From the cell containing the given text, extract its center point as [X, Y] coordinate. 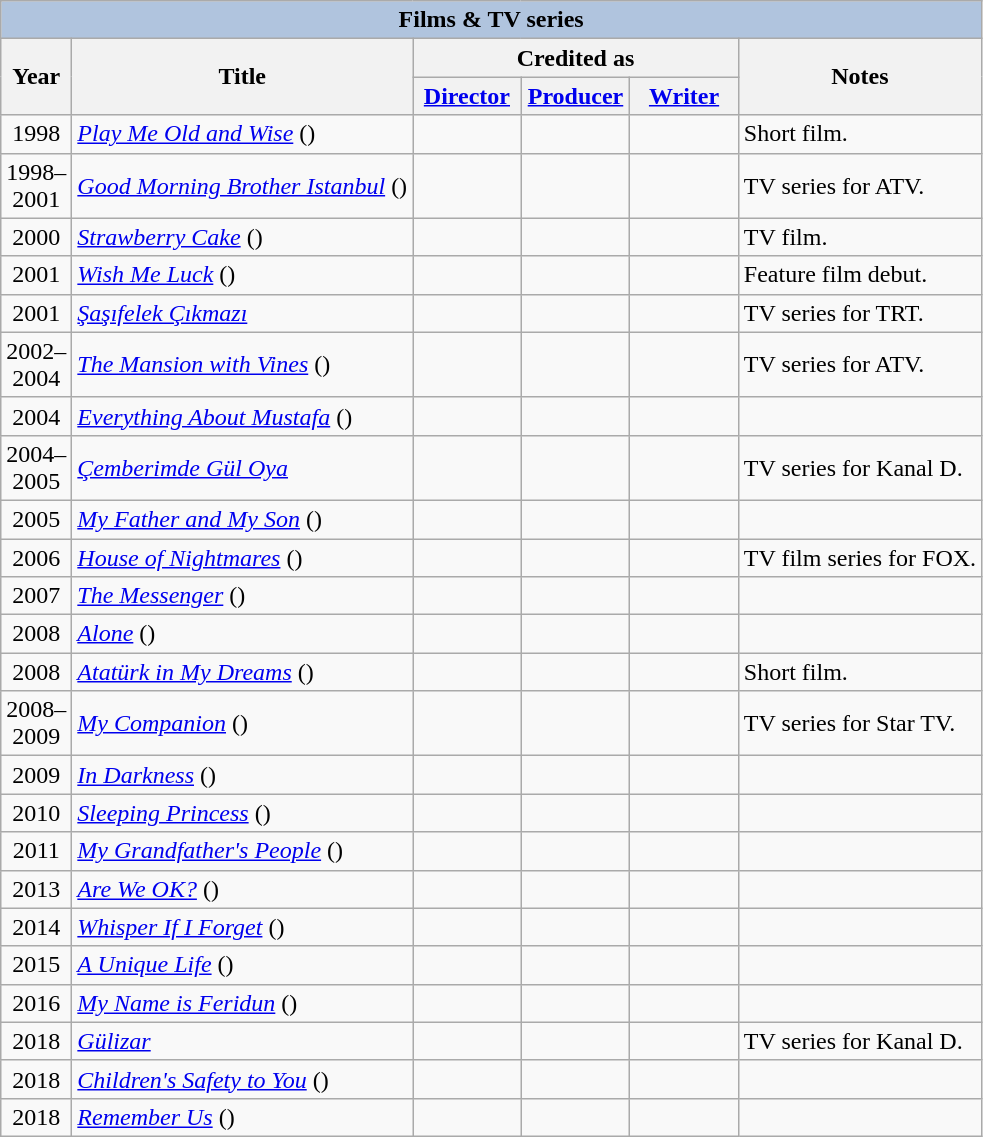
Title [242, 77]
Atatürk in My Dreams () [242, 672]
The Messenger () [242, 596]
2009 [36, 775]
2010 [36, 813]
Are We OK? () [242, 889]
2000 [36, 237]
Year [36, 77]
Sleeping Princess () [242, 813]
Remember Us () [242, 1117]
Whisper If I Forget () [242, 927]
Play Me Old and Wise () [242, 134]
TV film series for FOX. [860, 557]
2007 [36, 596]
Good Morning Brother Istanbul () [242, 186]
1998–2001 [36, 186]
Credited as [576, 58]
2015 [36, 965]
Producer [576, 96]
Feature film debut. [860, 275]
Children's Safety to You () [242, 1079]
My Name is Feridun () [242, 1003]
Çemberimde Gül Oya [242, 468]
Everything About Mustafa () [242, 416]
2004 [36, 416]
TV series for TRT. [860, 313]
My Father and My Son () [242, 519]
House of Nightmares () [242, 557]
Alone () [242, 634]
2006 [36, 557]
The Mansion with Vines () [242, 364]
Strawberry Cake () [242, 237]
Gülizar [242, 1041]
My Grandfather's People () [242, 851]
Şaşıfelek Çıkmazı [242, 313]
2016 [36, 1003]
My Companion () [242, 724]
Writer [684, 96]
In Darkness () [242, 775]
Wish Me Luck () [242, 275]
2011 [36, 851]
2008–2009 [36, 724]
Director [468, 96]
2002–2004 [36, 364]
1998 [36, 134]
2004–2005 [36, 468]
A Unique Life () [242, 965]
Notes [860, 77]
TV film. [860, 237]
TV series for Star TV. [860, 724]
2005 [36, 519]
2014 [36, 927]
Films & TV series [492, 20]
2013 [36, 889]
